Capture the cell that displays the provided text and extract its (x, y) central coordinate. 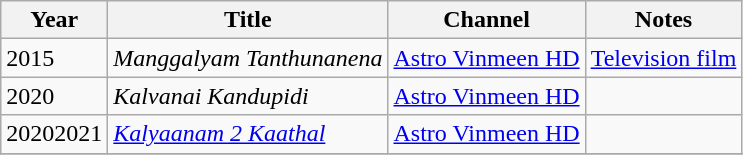
Title (248, 20)
Television film (664, 58)
2015 (54, 58)
Manggalyam Tanthunanena (248, 58)
Kalvanai Kandupidi (248, 96)
Kalyaanam 2 Kaathal (248, 134)
20202021 (54, 134)
Notes (664, 20)
2020 (54, 96)
Year (54, 20)
Channel (486, 20)
